Detect which cell encompasses the target text, then output its [x, y] center coordinate. 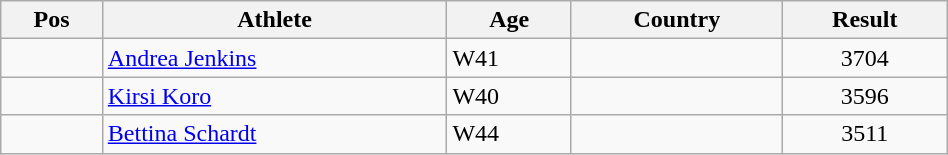
Bettina Schardt [274, 134]
Athlete [274, 20]
W44 [510, 134]
Pos [52, 20]
Age [510, 20]
3704 [864, 58]
W40 [510, 96]
3511 [864, 134]
Result [864, 20]
Andrea Jenkins [274, 58]
W41 [510, 58]
Country [676, 20]
3596 [864, 96]
Kirsi Koro [274, 96]
